Return the (x, y) coordinate for the center point of the cell that contains the specified text.  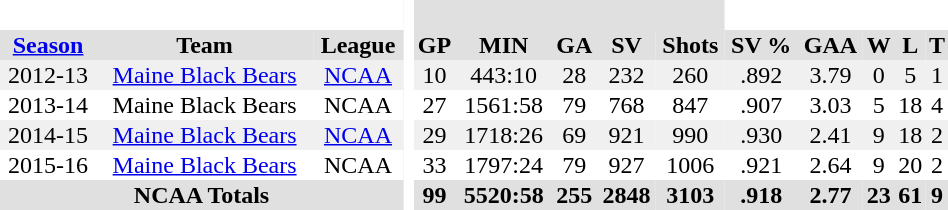
1718:26 (504, 135)
3103 (690, 195)
NCAA Totals (202, 195)
2013-14 (48, 105)
61 (910, 195)
0 (878, 75)
4 (937, 105)
.918 (762, 195)
2014-15 (48, 135)
990 (690, 135)
27 (434, 105)
443:10 (504, 75)
2015-16 (48, 165)
.907 (762, 105)
255 (574, 195)
MIN (504, 45)
.892 (762, 75)
1797:24 (504, 165)
927 (626, 165)
28 (574, 75)
SV % (762, 45)
League (358, 45)
768 (626, 105)
260 (690, 75)
33 (434, 165)
2012-13 (48, 75)
1561:58 (504, 105)
232 (626, 75)
3.79 (830, 75)
99 (434, 195)
W (878, 45)
20 (910, 165)
T (937, 45)
Team (204, 45)
23 (878, 195)
.921 (762, 165)
2.64 (830, 165)
L (910, 45)
GAA (830, 45)
GP (434, 45)
SV (626, 45)
Season (48, 45)
GA (574, 45)
1006 (690, 165)
29 (434, 135)
.930 (762, 135)
921 (626, 135)
847 (690, 105)
10 (434, 75)
5520:58 (504, 195)
2.77 (830, 195)
3.03 (830, 105)
69 (574, 135)
1 (937, 75)
2848 (626, 195)
Shots (690, 45)
2.41 (830, 135)
